Capture the cell that displays the provided text and extract its (X, Y) central coordinate. 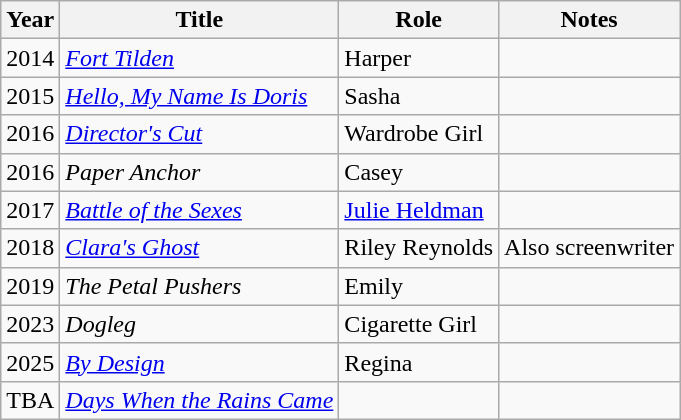
Regina (419, 362)
By Design (200, 362)
Cigarette Girl (419, 324)
2015 (30, 96)
Julie Heldman (419, 210)
Casey (419, 172)
Wardrobe Girl (419, 134)
Sasha (419, 96)
Year (30, 20)
Notes (590, 20)
2018 (30, 248)
Clara's Ghost (200, 248)
2017 (30, 210)
2025 (30, 362)
2023 (30, 324)
Title (200, 20)
Hello, My Name Is Doris (200, 96)
Paper Anchor (200, 172)
Fort Tilden (200, 58)
Days When the Rains Came (200, 400)
Dogleg (200, 324)
2019 (30, 286)
Role (419, 20)
2014 (30, 58)
Battle of the Sexes (200, 210)
TBA (30, 400)
Director's Cut (200, 134)
Harper (419, 58)
Emily (419, 286)
Also screenwriter (590, 248)
Riley Reynolds (419, 248)
The Petal Pushers (200, 286)
